Search for the cell housing the specified text and yield its [X, Y] center coordinate. 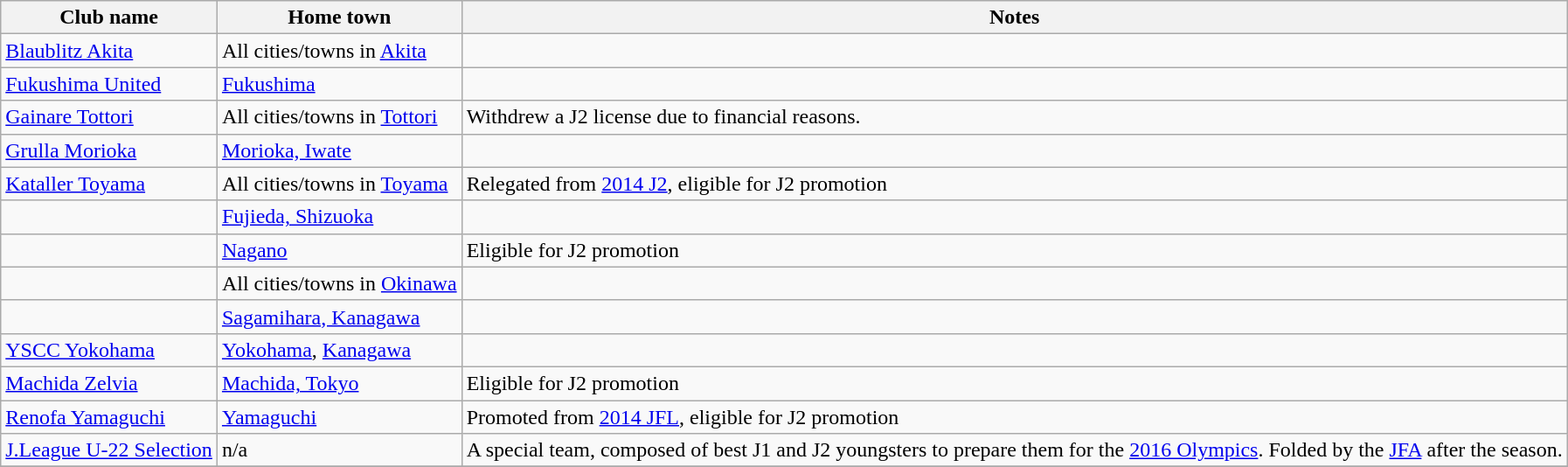
All cities/towns in Tottori [339, 117]
Relegated from 2014 J2, eligible for J2 promotion [1014, 184]
Nagano [339, 250]
n/a [339, 450]
Withdrew a J2 license due to financial reasons. [1014, 117]
A special team, composed of best J1 and J2 youngsters to prepare them for the 2016 Olympics. Folded by the JFA after the season. [1014, 450]
YSCC Yokohama [109, 350]
Home town [339, 17]
All cities/towns in Akita [339, 51]
All cities/towns in Toyama [339, 184]
Notes [1014, 17]
Yokohama, Kanagawa [339, 350]
Fukushima [339, 84]
Grulla Morioka [109, 150]
J.League U-22 Selection [109, 450]
Kataller Toyama [109, 184]
Fujieda, Shizuoka [339, 217]
All cities/towns in Okinawa [339, 283]
Blaublitz Akita [109, 51]
Morioka, Iwate [339, 150]
Sagamihara, Kanagawa [339, 317]
Machida Zelvia [109, 383]
Club name [109, 17]
Machida, Tokyo [339, 383]
Yamaguchi [339, 417]
Renofa Yamaguchi [109, 417]
Gainare Tottori [109, 117]
Fukushima United [109, 84]
Promoted from 2014 JFL, eligible for J2 promotion [1014, 417]
